Pinpoint the cell where the given text exists, returning its [X, Y] midpoint coordinate. 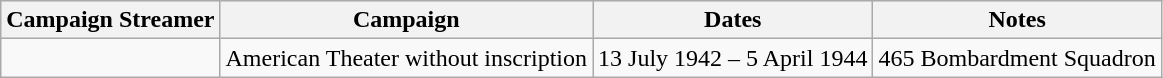
465 Bombardment Squadron [1017, 58]
Dates [733, 20]
Notes [1017, 20]
Campaign [406, 20]
13 July 1942 – 5 April 1944 [733, 58]
American Theater without inscription [406, 58]
Campaign Streamer [110, 20]
